From the cell containing the given text, extract its center point as [X, Y] coordinate. 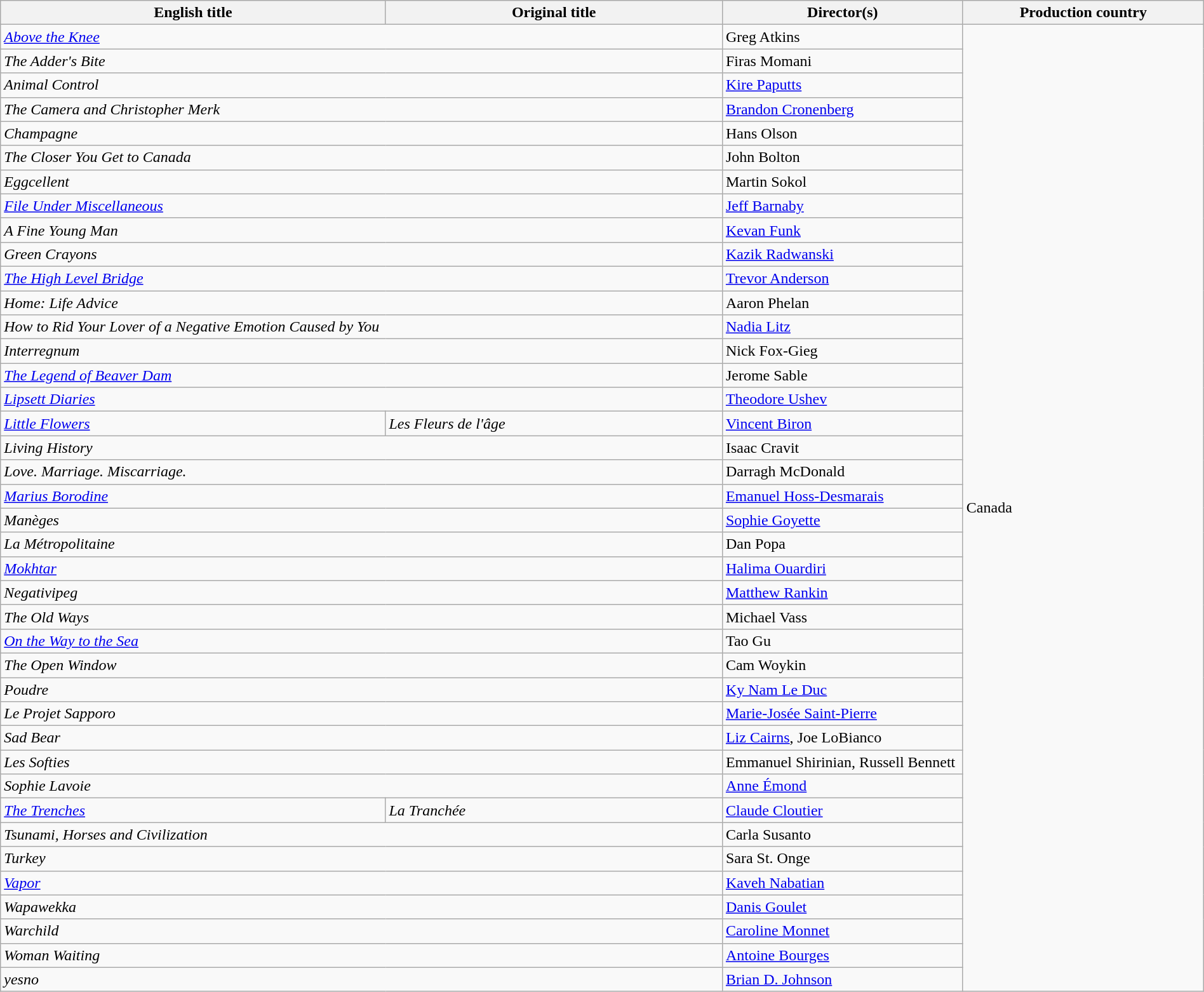
Caroline Monnet [842, 931]
Trevor Anderson [842, 278]
Vincent Biron [842, 424]
Tsunami, Horses and Civilization [362, 834]
Jeff Barnaby [842, 206]
Mokhtar [362, 568]
La Tranchée [554, 810]
Lipsett Diaries [362, 399]
Eggcellent [362, 182]
Martin Sokol [842, 182]
La Métropolitaine [362, 544]
The Closer You Get to Canada [362, 158]
Greg Atkins [842, 37]
Little Flowers [193, 424]
Nadia Litz [842, 327]
Warchild [362, 931]
Marie-Josée Saint-Pierre [842, 714]
Turkey [362, 859]
Antoine Bourges [842, 955]
Sophie Goyette [842, 520]
Sad Bear [362, 738]
English title [193, 13]
Michael Vass [842, 617]
yesno [362, 979]
Brandon Cronenberg [842, 109]
Wapawekka [362, 907]
The Camera and Christopher Merk [362, 109]
Champagne [362, 133]
John Bolton [842, 158]
Les Fleurs de l'âge [554, 424]
Woman Waiting [362, 955]
File Under Miscellaneous [362, 206]
Dan Popa [842, 544]
Green Crayons [362, 254]
Kevan Funk [842, 230]
The Legend of Beaver Dam [362, 375]
Isaac Cravit [842, 448]
On the Way to the Sea [362, 641]
Sophie Lavoie [362, 786]
Manèges [362, 520]
Emanuel Hoss-Desmarais [842, 496]
Home: Life Advice [362, 303]
Danis Goulet [842, 907]
Original title [554, 13]
Above the Knee [362, 37]
Matthew Rankin [842, 593]
Emmanuel Shirinian, Russell Bennett [842, 762]
Cam Woykin [842, 665]
Liz Cairns, Joe LoBianco [842, 738]
Halima Ouardiri [842, 568]
Brian D. Johnson [842, 979]
Kaveh Nabatian [842, 883]
Vapor [362, 883]
The High Level Bridge [362, 278]
The Old Ways [362, 617]
Theodore Ushev [842, 399]
The Trenches [193, 810]
Carla Susanto [842, 834]
The Adder's Bite [362, 61]
Sara St. Onge [842, 859]
Anne Émond [842, 786]
Interregnum [362, 351]
Marius Borodine [362, 496]
Darragh McDonald [842, 472]
Nick Fox-Gieg [842, 351]
Ky Nam Le Duc [842, 689]
Living History [362, 448]
Canada [1083, 508]
Jerome Sable [842, 375]
Tao Gu [842, 641]
How to Rid Your Lover of a Negative Emotion Caused by You [362, 327]
The Open Window [362, 665]
Love. Marriage. Miscarriage. [362, 472]
Hans Olson [842, 133]
Le Projet Sapporo [362, 714]
Poudre [362, 689]
Production country [1083, 13]
A Fine Young Man [362, 230]
Firas Momani [842, 61]
Claude Cloutier [842, 810]
Kazik Radwanski [842, 254]
Animal Control [362, 85]
Les Softies [362, 762]
Negativipeg [362, 593]
Kire Paputts [842, 85]
Aaron Phelan [842, 303]
Director(s) [842, 13]
